Scan for the cell matching the given text and deliver its (X, Y) coordinate at center. 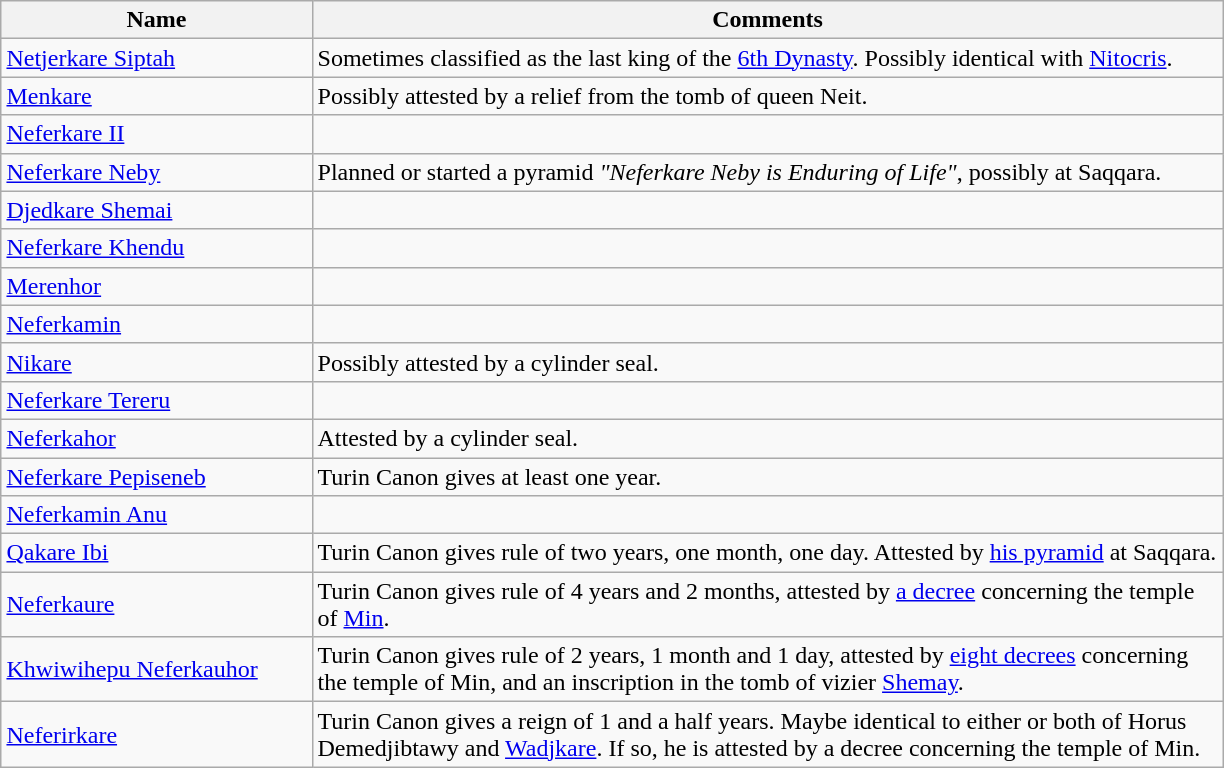
Comments (768, 20)
Neferkare Khendu (156, 248)
Neferkare II (156, 134)
Planned or started a pyramid "Neferkare Neby is Enduring of Life", possibly at Saqqara. (768, 172)
Menkare (156, 96)
Neferkaure (156, 604)
Possibly attested by a cylinder seal. (768, 362)
Possibly attested by a relief from the tomb of queen Neit. (768, 96)
Neferkamin (156, 324)
Nikare (156, 362)
Neferirkare (156, 734)
Sometimes classified as the last king of the 6th Dynasty. Possibly identical with Nitocris. (768, 58)
Khwiwihepu Neferkauhor (156, 670)
Neferkare Pepiseneb (156, 477)
Djedkare Shemai (156, 210)
Netjerkare Siptah (156, 58)
Merenhor (156, 286)
Neferkare Tereru (156, 400)
Turin Canon gives at least one year. (768, 477)
Turin Canon gives rule of 4 years and 2 months, attested by a decree concerning the temple of Min. (768, 604)
Neferkamin Anu (156, 515)
Neferkare Neby (156, 172)
Turin Canon gives rule of two years, one month, one day. Attested by his pyramid at Saqqara. (768, 553)
Attested by a cylinder seal. (768, 438)
Name (156, 20)
Neferkahor (156, 438)
Qakare Ibi (156, 553)
